For the text-containing cell, return its midpoint in [X, Y] coordinate format. 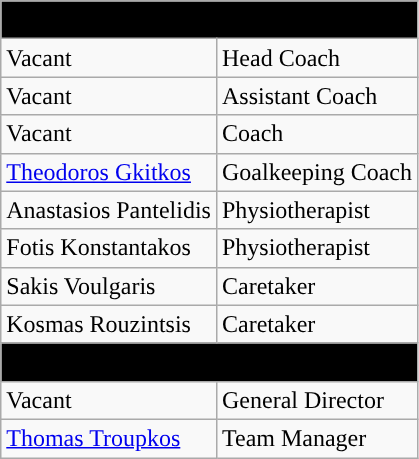
General Director [316, 400]
Assistant Coach [316, 96]
Sport management and organisation [210, 362]
Anastasios Pantelidis [109, 210]
Fotis Konstantakos [109, 248]
Team Manager [316, 438]
Theodoros Gkitkos [109, 172]
Sakis Voulgaris [109, 286]
Goalkeeping Coach [316, 172]
Coaching staff [210, 20]
Kosmas Rouzintsis [109, 324]
Head Coach [316, 58]
Thomas Troupkos [109, 438]
Coach [316, 134]
